Search for the cell housing the specified text and yield its (x, y) center coordinate. 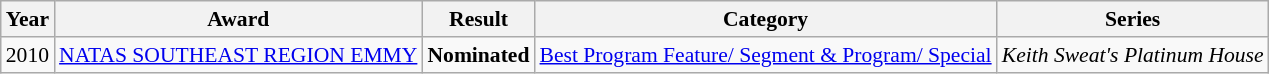
Result (478, 19)
NATAS SOUTHEAST REGION EMMY (238, 55)
Series (1133, 19)
Category (766, 19)
Award (238, 19)
Nominated (478, 55)
Keith Sweat's Platinum House (1133, 55)
Best Program Feature/ Segment & Program/ Special (766, 55)
2010 (28, 55)
Year (28, 19)
